Scan for the cell matching the given text and deliver its [x, y] coordinate at center. 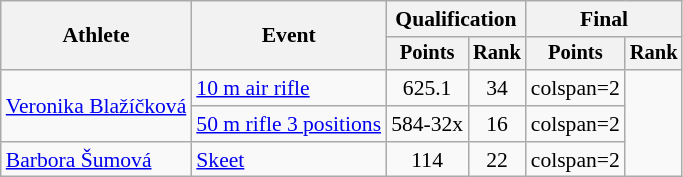
10 m air rifle [288, 88]
584-32x [427, 124]
Event [288, 36]
16 [497, 124]
Qualification [456, 19]
Athlete [96, 36]
625.1 [427, 88]
34 [497, 88]
Final [604, 19]
50 m rifle 3 positions [288, 124]
Veronika Blažíčková [96, 106]
